Locate the cell with the specified text and output its [x, y] center coordinate. 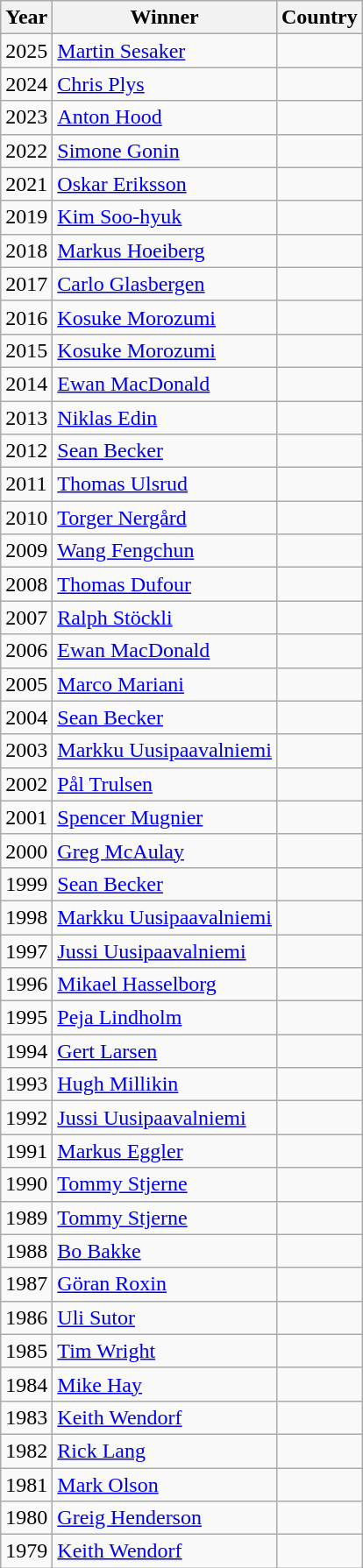
1988 [26, 1251]
Peja Lindholm [165, 1018]
Thomas Ulsrud [165, 484]
Wang Fengchun [165, 551]
Year [26, 18]
2011 [26, 484]
2019 [26, 217]
2002 [26, 784]
2015 [26, 350]
2003 [26, 751]
Country [319, 18]
1996 [26, 985]
Ralph Stöckli [165, 618]
Winner [165, 18]
Pål Trulsen [165, 784]
Greig Henderson [165, 1518]
Markus Hoeiberg [165, 251]
2004 [26, 717]
1981 [26, 1485]
Gert Larsen [165, 1051]
1987 [26, 1284]
Spencer Mugnier [165, 817]
1989 [26, 1218]
2006 [26, 651]
2021 [26, 184]
Thomas Dufour [165, 584]
Markus Eggler [165, 1151]
1986 [26, 1317]
Martin Sesaker [165, 51]
1979 [26, 1551]
1990 [26, 1184]
1998 [26, 917]
2008 [26, 584]
Hugh Millikin [165, 1084]
Niklas Edin [165, 418]
1992 [26, 1118]
Mike Hay [165, 1384]
2017 [26, 284]
1997 [26, 950]
2023 [26, 117]
1984 [26, 1384]
Chris Plys [165, 84]
Simone Gonin [165, 151]
2005 [26, 684]
Carlo Glasbergen [165, 284]
Kim Soo-hyuk [165, 217]
Tim Wright [165, 1351]
1999 [26, 884]
2014 [26, 384]
Mark Olson [165, 1485]
2010 [26, 518]
Greg McAulay [165, 851]
Marco Mariani [165, 684]
2012 [26, 451]
1991 [26, 1151]
1993 [26, 1084]
2016 [26, 317]
1983 [26, 1417]
Göran Roxin [165, 1284]
Rick Lang [165, 1451]
2025 [26, 51]
2022 [26, 151]
2009 [26, 551]
Mikael Hasselborg [165, 985]
Anton Hood [165, 117]
1980 [26, 1518]
1995 [26, 1018]
2001 [26, 817]
Oskar Eriksson [165, 184]
Bo Bakke [165, 1251]
2000 [26, 851]
1994 [26, 1051]
2018 [26, 251]
Uli Sutor [165, 1317]
2007 [26, 618]
1985 [26, 1351]
Torger Nergård [165, 518]
1982 [26, 1451]
2013 [26, 418]
2024 [26, 84]
